For the text-containing cell, return its midpoint in [X, Y] coordinate format. 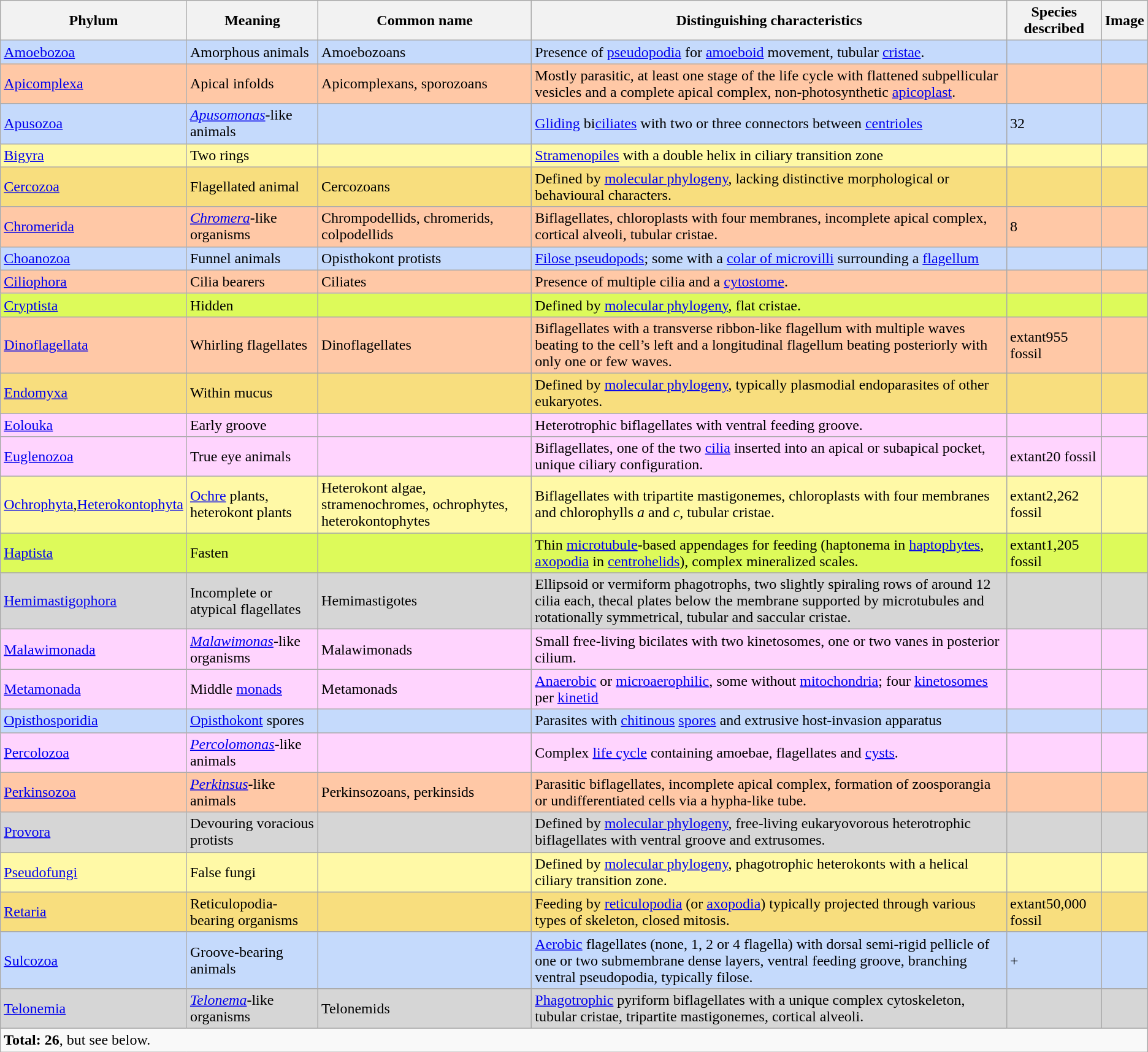
Ciliates [425, 282]
Biflagellates with tripartite mastigonemes, chloroplasts with four membranes and chlorophylls a and c, tubular cristae. [769, 505]
Anaerobic or microaerophilic, some without mitochondria; four kinetosomes per kinetid [769, 689]
Biflagellates, chloroplasts with four membranes, incomplete apical complex, cortical alveoli, tubular cristae. [769, 227]
Percolomonas-like animals [252, 752]
Amoebozoa [94, 52]
Parasitic biflagellates, incomplete apical complex, formation of zoosporangia or undifferentiated cells via a hypha-like tube. [769, 793]
Two rings [252, 155]
Heterotrophic biflagellates with ventral feeding groove. [769, 425]
Malawimonada [94, 649]
Endomyxa [94, 393]
Choanozoa [94, 258]
Flagellated animal [252, 186]
True eye animals [252, 456]
Small free-living bicilates with two kinetosomes, one or two vanes in posterior cilium. [769, 649]
Perkinsus-like animals [252, 793]
Apusozoa [94, 124]
Hidden [252, 305]
Groove-bearing animals [252, 960]
Dinoflagellata [94, 345]
Chrompodellids, chromerids, colpodellids [425, 227]
Retaria [94, 912]
Feeding by reticulopodia (or axopodia) typically projected through various types of skeleton, closed mitosis. [769, 912]
Complex life cycle containing amoebae, flagellates and cysts. [769, 752]
Reticulopodia-bearing organisms [252, 912]
Within mucus [252, 393]
Ciliophora [94, 282]
Hemimastigophora [94, 601]
Amorphous animals [252, 52]
Incomplete or atypical flagellates [252, 601]
Percolozoa [94, 752]
Metamonada [94, 689]
Total: 26, but see below. [574, 1040]
Defined by molecular phylogeny, flat cristae. [769, 305]
Malawimonads [425, 649]
extant2,262 fossil [1054, 505]
Cercozoa [94, 186]
Apicomplexa [94, 83]
Devouring voracious protists [252, 832]
Telonemids [425, 1008]
Defined by molecular phylogeny, free-living eukaryovorous heterotrophic biflagellates with ventral groove and extrusomes. [769, 832]
Opisthokont spores [252, 721]
+ [1054, 960]
Chromera-like organisms [252, 227]
Hemimastigotes [425, 601]
extant955 fossil [1054, 345]
extant50,000 fossil [1054, 912]
Amoebozoans [425, 52]
Presence of multiple cilia and a cytostome. [769, 282]
False fungi [252, 872]
Stramenopiles with a double helix in ciliary transition zone [769, 155]
Apicomplexans, sporozoans [425, 83]
Pseudofungi [94, 872]
Defined by molecular phylogeny, lacking distinctive morphological or behavioural characters. [769, 186]
Malawimonas-like organisms [252, 649]
Chromerida [94, 227]
Cilia bearers [252, 282]
Image [1125, 21]
Defined by molecular phylogeny, phagotrophic heterokonts with a helical ciliary transition zone. [769, 872]
Apical infolds [252, 83]
Species described [1054, 21]
Ochre plants, heterokont plants [252, 505]
Parasites with chitinous spores and extrusive host-invasion apparatus [769, 721]
Cercozoans [425, 186]
Early groove [252, 425]
Common name [425, 21]
Provora [94, 832]
Eolouka [94, 425]
Fasten [252, 553]
Thin microtubule-based appendages for feeding (haptonema in haptophytes, axopodia in centrohelids), complex mineralized scales. [769, 553]
Phylum [94, 21]
Biflagellates, one of the two cilia inserted into an apical or subapical pocket, unique ciliary configuration. [769, 456]
Defined by molecular phylogeny, typically plasmodial endoparasites of other eukaryotes. [769, 393]
Dinoflagellates [425, 345]
Metamonads [425, 689]
Perkinsozoans, perkinsids [425, 793]
Heterokont algae, stramenochromes, ochrophytes, heterokontophytes [425, 505]
Middle monads [252, 689]
Apusomonas-like animals [252, 124]
Opisthokont protists [425, 258]
Whirling flagellates [252, 345]
Filose pseudopods; some with a colar of microvilli surrounding a flagellum [769, 258]
Meaning [252, 21]
Haptista [94, 553]
Perkinsozoa [94, 793]
extant20 fossil [1054, 456]
Presence of pseudopodia for amoeboid movement, tubular cristae. [769, 52]
Euglenozoa [94, 456]
Gliding biciliates with two or three connectors between centrioles [769, 124]
32 [1054, 124]
Opisthosporidia [94, 721]
Funnel animals [252, 258]
8 [1054, 227]
Bigyra [94, 155]
Cryptista [94, 305]
extant1,205 fossil [1054, 553]
Telonema-like organisms [252, 1008]
Distinguishing characteristics [769, 21]
Telonemia [94, 1008]
Phagotrophic pyriform biflagellates with a unique complex cytoskeleton, tubular cristae, tripartite mastigonemes, cortical alveoli. [769, 1008]
Ochrophyta,Heterokontophyta [94, 505]
Sulcozoa [94, 960]
